Extract the [x, y] coordinate from the center of the cell holding the provided text.  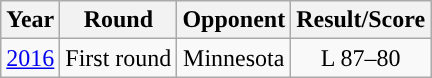
2016 [30, 58]
L 87–80 [361, 58]
Result/Score [361, 20]
Minnesota [234, 58]
Opponent [234, 20]
Round [118, 20]
Year [30, 20]
First round [118, 58]
